Capture the cell that displays the provided text and extract its [x, y] central coordinate. 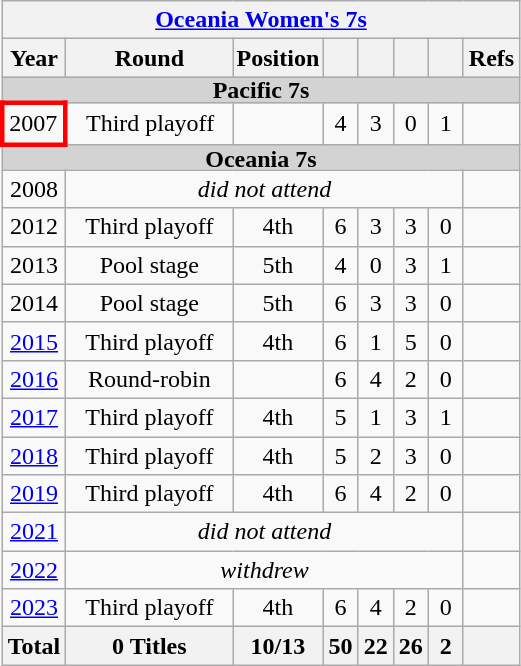
Year [34, 58]
2018 [34, 455]
Refs [491, 58]
Round [150, 58]
2008 [34, 189]
26 [410, 646]
2019 [34, 494]
2023 [34, 608]
Round-robin [150, 379]
2016 [34, 379]
Position [278, 58]
2015 [34, 341]
Oceania 7s [260, 157]
0 Titles [150, 646]
22 [376, 646]
Total [34, 646]
2014 [34, 303]
2022 [34, 570]
2012 [34, 227]
10/13 [278, 646]
withdrew [265, 570]
2013 [34, 265]
50 [340, 646]
2017 [34, 417]
Pacific 7s [260, 90]
2007 [34, 124]
Oceania Women's 7s [260, 20]
2021 [34, 532]
